Identify which cell holds the provided text, then report its [x, y] central coordinate. 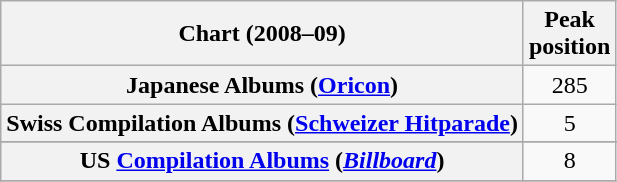
8 [569, 161]
285 [569, 85]
5 [569, 123]
Chart (2008–09) [262, 34]
US Compilation Albums (Billboard) [262, 161]
Swiss Compilation Albums (Schweizer Hitparade) [262, 123]
Japanese Albums (Oricon) [262, 85]
Peakposition [569, 34]
